Output the (X, Y) coordinate of the center of the cell containing the given text.  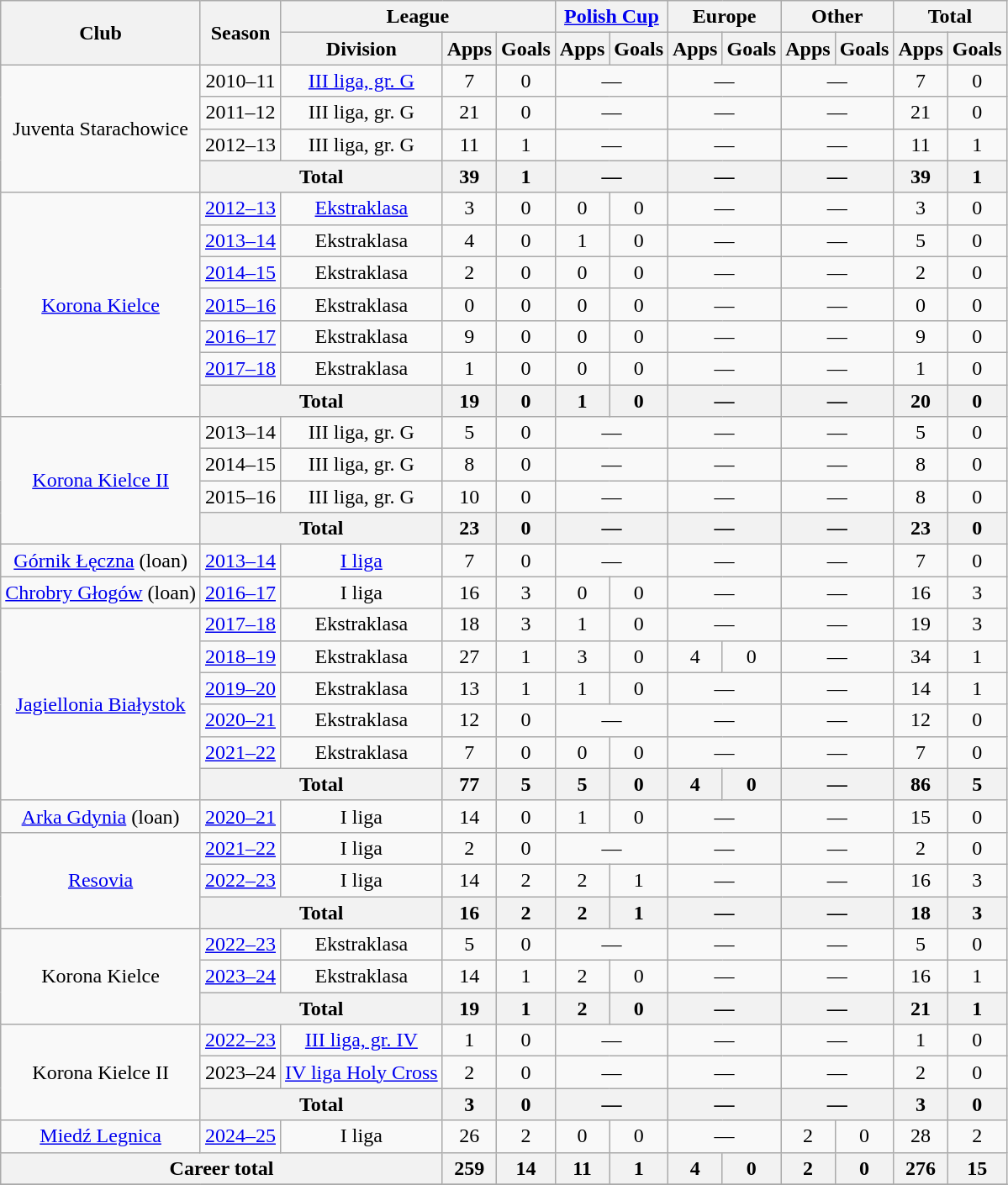
10 (469, 497)
28 (921, 1136)
77 (469, 784)
27 (469, 656)
Other (837, 17)
IV liga Holy Cross (362, 1072)
Juventa Starachowice (101, 129)
Division (362, 49)
Polish Cup (611, 17)
Arka Gdynia (loan) (101, 816)
26 (469, 1136)
2024–25 (240, 1136)
Chrobry Głogów (loan) (101, 592)
2018–19 (240, 656)
Miedź Legnica (101, 1136)
2019–20 (240, 688)
League (419, 17)
2011–12 (240, 113)
Jagiellonia Białystok (101, 704)
Season (240, 33)
20 (921, 401)
Resovia (101, 880)
Górnik Łęczna (loan) (101, 561)
2010–11 (240, 81)
Club (101, 33)
276 (921, 1168)
III liga, gr. IV (362, 1040)
Career total (222, 1168)
86 (921, 784)
13 (469, 688)
Europe (725, 17)
34 (921, 656)
259 (469, 1168)
